Return (X, Y) of the center of cell containing provided text 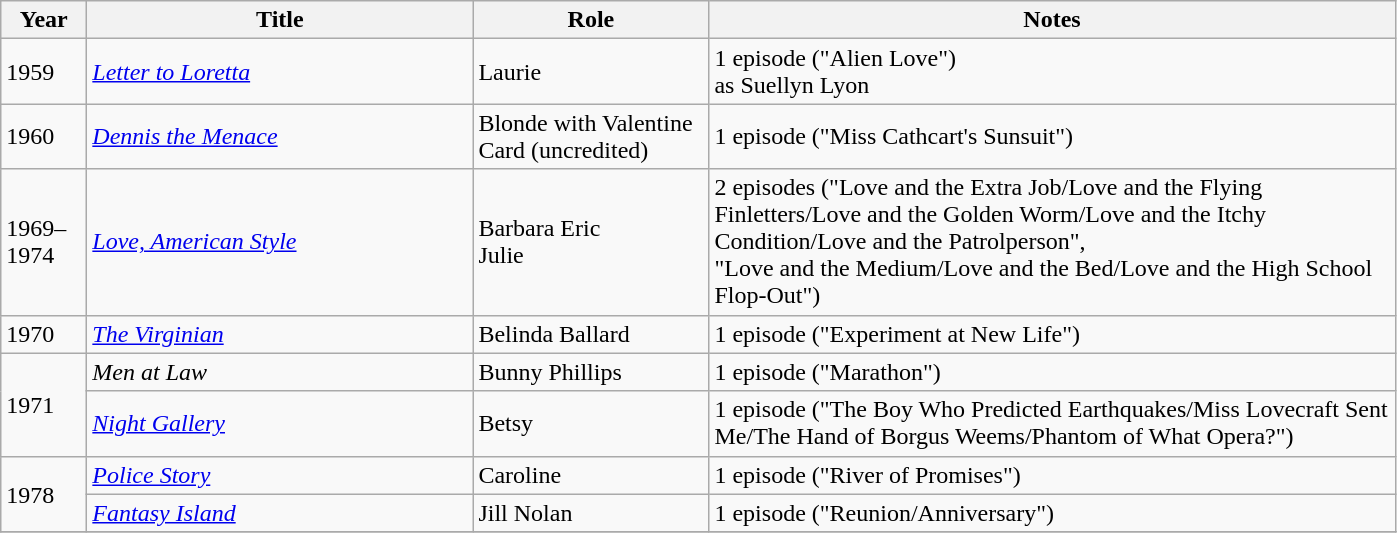
Barbara EricJulie (591, 242)
Laurie (591, 72)
1969–1974 (44, 242)
1 episode ("The Boy Who Predicted Earthquakes/Miss Lovecraft Sent Me/The Hand of Borgus Weems/Phantom of What Opera?") (1052, 424)
1 episode ("River of Promises") (1052, 475)
Letter to Loretta (280, 72)
Police Story (280, 475)
Year (44, 20)
1 episode ("Miss Cathcart's Sunsuit") (1052, 136)
Night Gallery (280, 424)
Love, American Style (280, 242)
1978 (44, 494)
Dennis the Menace (280, 136)
Jill Nolan (591, 513)
Betsy (591, 424)
Belinda Ballard (591, 334)
1 episode ("Reunion/Anniversary") (1052, 513)
1971 (44, 404)
1 episode ("Marathon") (1052, 372)
Notes (1052, 20)
1959 (44, 72)
1 episode ("Alien Love")as Suellyn Lyon (1052, 72)
Blonde with Valentine Card (uncredited) (591, 136)
1960 (44, 136)
The Virginian (280, 334)
1 episode ("Experiment at New Life") (1052, 334)
Men at Law (280, 372)
Role (591, 20)
Fantasy Island (280, 513)
Bunny Phillips (591, 372)
Caroline (591, 475)
1970 (44, 334)
Title (280, 20)
